Locate the cell with the specified text and output its [x, y] center coordinate. 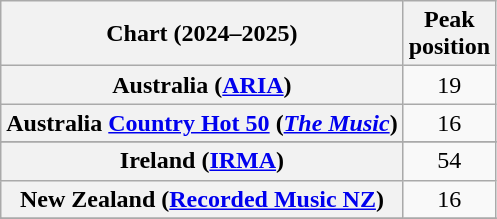
Peakposition [449, 34]
54 [449, 161]
Australia Country Hot 50 (The Music) [202, 123]
Chart (2024–2025) [202, 34]
Ireland (IRMA) [202, 161]
19 [449, 85]
New Zealand (Recorded Music NZ) [202, 199]
Australia (ARIA) [202, 85]
